Provide the [x, y] coordinate of the cell's center where the given text is located.  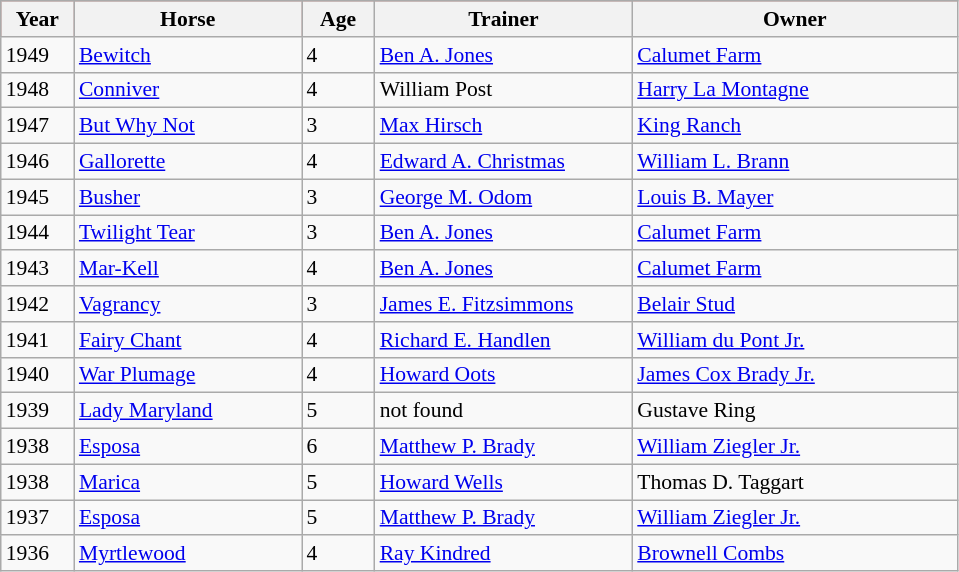
1942 [38, 304]
Harry La Montagne [794, 90]
Year [38, 19]
1941 [38, 340]
not found [504, 411]
Gallorette [188, 162]
William L. Brann [794, 162]
1945 [38, 197]
1939 [38, 411]
6 [338, 447]
Mar-Kell [188, 269]
King Ranch [794, 126]
James Cox Brady Jr. [794, 375]
Belair Stud [794, 304]
1937 [38, 518]
Richard E. Handlen [504, 340]
Owner [794, 19]
Fairy Chant [188, 340]
Busher [188, 197]
1944 [38, 233]
1936 [38, 554]
Twilight Tear [188, 233]
1943 [38, 269]
1946 [38, 162]
Max Hirsch [504, 126]
Lady Maryland [188, 411]
1949 [38, 55]
Brownell Combs [794, 554]
1940 [38, 375]
Marica [188, 482]
1947 [38, 126]
Age [338, 19]
Trainer [504, 19]
Louis B. Mayer [794, 197]
William du Pont Jr. [794, 340]
Howard Wells [504, 482]
Myrtlewood [188, 554]
War Plumage [188, 375]
Thomas D. Taggart [794, 482]
Ray Kindred [504, 554]
Edward A. Christmas [504, 162]
1948 [38, 90]
Bewitch [188, 55]
Conniver [188, 90]
But Why Not [188, 126]
George M. Odom [504, 197]
James E. Fitzsimmons [504, 304]
William Post [504, 90]
Gustave Ring [794, 411]
Vagrancy [188, 304]
Howard Oots [504, 375]
Horse [188, 19]
